From the cell containing the given text, extract its center point as (X, Y) coordinate. 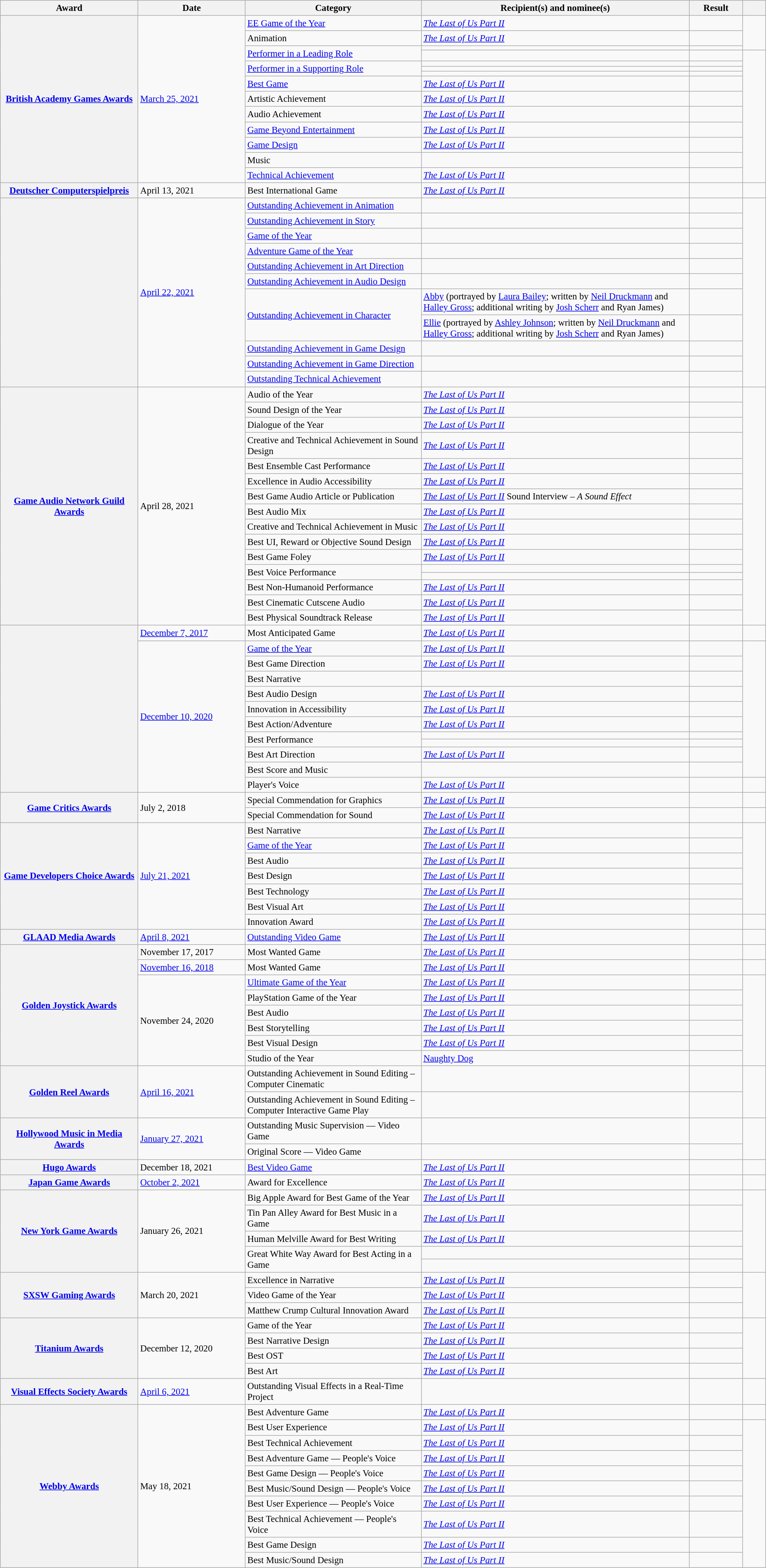
Creative and Technical Achievement in Music (333, 527)
Best Audio Design (333, 694)
Outstanding Achievement in Audio Design (333, 282)
November 16, 2018 (191, 967)
Abby (portrayed by Laura Bailey; written by Neil Druckmann and Halley Gross; additional writing by Josh Scherr and Ryan James) (555, 302)
Titanium Awards (69, 1348)
Best Non-Humanoid Performance (333, 587)
Outstanding Video Game (333, 937)
Webby Awards (69, 1486)
Performer in a Supporting Role (333, 69)
Animation (333, 38)
EE Game of the Year (333, 23)
Game Design (333, 145)
Best Visual Design (333, 1043)
Most Anticipated Game (333, 633)
April 28, 2021 (191, 506)
Best Game Audio Article or Publication (333, 497)
December 12, 2020 (191, 1348)
Best User Experience (333, 1428)
Outstanding Achievement in Character (333, 315)
Creative and Technical Achievement in Sound Design (333, 445)
Hollywood Music in Media Awards (69, 1139)
Best Game Design (333, 1545)
Performer in a Leading Role (333, 54)
SXSW Gaming Awards (69, 1295)
Video Game of the Year (333, 1295)
Best Voice Performance (333, 572)
Result (716, 8)
April 16, 2021 (191, 1092)
April 22, 2021 (191, 293)
GLAAD Media Awards (69, 937)
Game Beyond Entertainment (333, 130)
Award (69, 8)
Best OST (333, 1356)
December 7, 2017 (191, 633)
Best Game Design — People's Voice (333, 1473)
Audio of the Year (333, 394)
November 17, 2017 (191, 952)
March 20, 2021 (191, 1295)
Best UI, Reward or Objective Sound Design (333, 542)
Dialogue of the Year (333, 425)
Adventure Game of the Year (333, 251)
Best Cinematic Cutscene Audio (333, 603)
Outstanding Achievement in Sound Editing – Computer Cinematic (333, 1079)
Special Commendation for Sound (333, 815)
Technical Achievement (333, 175)
Matthew Crump Cultural Innovation Award (333, 1310)
Outstanding Technical Achievement (333, 379)
Big Apple Award for Best Game of the Year (333, 1198)
Best Ensemble Cast Performance (333, 466)
Best Video Game (333, 1167)
Best Game (333, 84)
July 21, 2021 (191, 876)
Best Physical Soundtrack Release (333, 618)
Outstanding Visual Effects in a Real-Time Project (333, 1391)
Game Critics Awards (69, 808)
May 18, 2021 (191, 1486)
Outstanding Achievement in Animation (333, 206)
Outstanding Achievement in Game Direction (333, 364)
Outstanding Achievement in Art Direction (333, 266)
Outstanding Achievement in Story (333, 221)
January 26, 2021 (191, 1231)
November 24, 2020 (191, 1021)
Innovation in Accessibility (333, 709)
Best Technology (333, 891)
Best Music/Sound Design (333, 1560)
October 2, 2021 (191, 1182)
Music (333, 160)
Best Narrative Design (333, 1341)
Best International Game (333, 190)
Artistic Achievement (333, 99)
April 6, 2021 (191, 1391)
Award for Excellence (333, 1182)
Best Adventure Game — People's Voice (333, 1458)
Outstanding Music Supervision — Video Game (333, 1131)
Excellence in Narrative (333, 1280)
Best Art (333, 1371)
British Academy Games Awards (69, 99)
Human Melville Award for Best Writing (333, 1239)
Best Audio Mix (333, 511)
Best Game Direction (333, 663)
Golden Reel Awards (69, 1092)
Outstanding Achievement in Sound Editing – Computer Interactive Game Play (333, 1105)
Deutscher Computerspielpreis (69, 190)
Special Commendation for Graphics (333, 800)
Recipient(s) and nominee(s) (555, 8)
Sound Design of the Year (333, 410)
Best Adventure Game (333, 1412)
Best Technical Achievement (333, 1443)
December 10, 2020 (191, 717)
Player's Voice (333, 785)
Best Storytelling (333, 1028)
Best Design (333, 876)
Ultimate Game of the Year (333, 983)
Best Technical Achievement — People's Voice (333, 1524)
Ellie (portrayed by Ashley Johnson; written by Neil Druckmann and Halley Gross; additional writing by Josh Scherr and Ryan James) (555, 328)
April 13, 2021 (191, 190)
Best Visual Art (333, 907)
Visual Effects Society Awards (69, 1391)
Tin Pan Alley Award for Best Music in a Game (333, 1218)
Best Art Direction (333, 755)
Date (191, 8)
Game Developers Choice Awards (69, 876)
The Last of Us Part II Sound Interview – A Sound Effect (555, 497)
Original Score — Video Game (333, 1152)
Innovation Award (333, 922)
January 27, 2021 (191, 1139)
Category (333, 8)
Best Music/Sound Design — People's Voice (333, 1488)
March 25, 2021 (191, 99)
Hugo Awards (69, 1167)
Studio of the Year (333, 1059)
Outstanding Achievement in Game Design (333, 349)
New York Game Awards (69, 1231)
Great White Way Award for Best Acting in a Game (333, 1260)
Best Performance (333, 739)
Best Action/Adventure (333, 724)
Audio Achievement (333, 114)
April 8, 2021 (191, 937)
Best User Experience — People's Voice (333, 1504)
Naughty Dog (555, 1059)
PlayStation Game of the Year (333, 998)
December 18, 2021 (191, 1167)
Game Audio Network Guild Awards (69, 506)
Golden Joystick Awards (69, 1005)
July 2, 2018 (191, 808)
Japan Game Awards (69, 1182)
Best Score and Music (333, 770)
Best Game Foley (333, 557)
Excellence in Audio Accessibility (333, 481)
